Scan for the cell matching the given text and deliver its (x, y) coordinate at center. 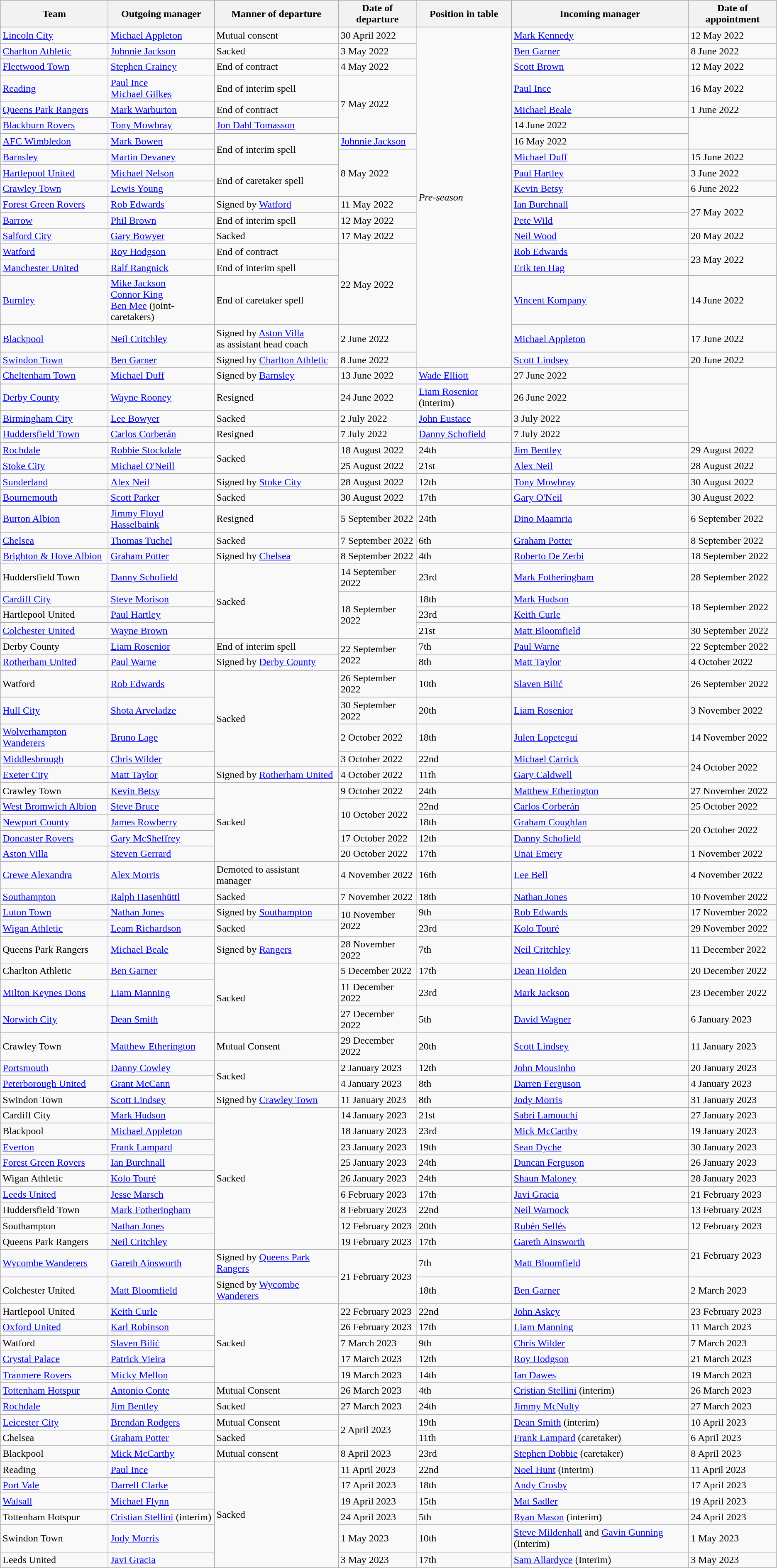
7 November 2022 (377, 897)
Ian Dawes (600, 1375)
14 September 2022 (377, 578)
7 September 2022 (377, 540)
1 June 2022 (733, 110)
26 February 2023 (377, 1327)
Mark Warburton (161, 110)
3 July 2022 (600, 418)
Liam Rosenior (interim) (464, 397)
17 June 2022 (733, 339)
Newport County (54, 822)
Tranmere Rovers (54, 1375)
25 January 2023 (377, 1163)
Jon Dahl Tomasson (276, 125)
Mark Bowen (161, 141)
Hull City (54, 711)
Bruno Lage (161, 737)
Position in table (464, 14)
16th (464, 875)
27 January 2023 (733, 1115)
Signed by Rotherham United (276, 775)
Alex Morris (161, 875)
Shaun Maloney (600, 1179)
Dean Smith (interim) (600, 1422)
Patrick Vieira (161, 1359)
Signed by Chelsea (276, 556)
Wayne Rooney (161, 397)
Signed by Charlton Athletic (276, 360)
Robbie Stockdale (161, 450)
17 November 2022 (733, 912)
Pete Wild (600, 220)
David Wagner (600, 1020)
Vincent Kompany (600, 301)
Signed by Southampton (276, 912)
Paul Ince Michael Gilkes (161, 88)
Leam Richardson (161, 928)
Cheltenham Town (54, 376)
18 January 2023 (377, 1131)
6th (464, 540)
Luton Town (54, 912)
Manchester United (54, 268)
27 May 2022 (733, 212)
Roberto De Zerbi (600, 556)
Julen Lopetegui (600, 737)
Ryan Mason (interim) (600, 1517)
11 May 2022 (377, 204)
2 March 2023 (733, 1290)
17 March 2023 (377, 1359)
Graham Coughlan (600, 822)
Portsmouth (54, 1068)
Mat Sadler (600, 1501)
Frank Lampard (caretaker) (600, 1438)
John Mousinho (600, 1068)
Sunderland (54, 482)
Dean Holden (600, 971)
Rotherham United (54, 662)
6 January 2023 (733, 1020)
AFC Wimbledon (54, 141)
28 September 2022 (733, 578)
Milton Keynes Dons (54, 992)
5 September 2022 (377, 519)
Sam Allardyce (Interim) (600, 1560)
14 November 2022 (733, 737)
Crystal Palace (54, 1359)
2 July 2022 (377, 418)
24 June 2022 (377, 397)
Burton Albion (54, 519)
2 June 2022 (377, 339)
Danny Cowley (161, 1068)
Ralf Rangnick (161, 268)
27 December 2022 (377, 1020)
Birmingham City (54, 418)
11 March 2023 (733, 1327)
Neil Wood (600, 236)
Karl Robinson (161, 1327)
30 January 2023 (733, 1147)
Leicester City (54, 1422)
24 October 2022 (733, 767)
Exeter City (54, 775)
14th (464, 1375)
Lincoln City (54, 35)
18 August 2022 (377, 450)
Burnley (54, 301)
Stephen Dobbie (caretaker) (600, 1454)
Brighton & Hove Albion (54, 556)
19 February 2023 (377, 1242)
Dean Smith (161, 1020)
Martin Devaney (161, 157)
Signed by Wycombe Wanderers (276, 1290)
2 April 2023 (377, 1430)
Sean Dyche (600, 1147)
28 November 2022 (377, 950)
Wolverhampton Wanderers (54, 737)
Micky Mellon (161, 1375)
Erik ten Hag (600, 268)
Date of appointment (733, 14)
Steve Bruce (161, 806)
Aston Villa (54, 854)
Wayne Brown (161, 631)
13 June 2022 (377, 376)
Incoming manager (600, 14)
6 February 2023 (377, 1194)
27 June 2022 (600, 376)
Walsall (54, 1501)
6 April 2023 (733, 1438)
23 February 2023 (733, 1311)
Andy Crosby (600, 1485)
26 June 2022 (600, 397)
20 June 2022 (733, 360)
Outgoing manager (161, 14)
Signed by Barnsley (276, 376)
Frank Lampard (161, 1147)
28 January 2023 (733, 1179)
Team (54, 14)
Noel Hunt (interim) (600, 1470)
1 November 2022 (733, 854)
10 April 2023 (733, 1422)
Blackburn Rovers (54, 125)
Oxford United (54, 1327)
Steven Gerrard (161, 854)
20 May 2022 (733, 236)
22 May 2022 (377, 285)
Brendan Rodgers (161, 1422)
23 January 2023 (377, 1147)
Shota Arveladze (161, 711)
14 January 2023 (377, 1115)
Jimmy Floyd Hasselbaink (161, 519)
2 October 2022 (377, 737)
3 November 2022 (733, 711)
Mike Jackson Connor King Ben Mee (joint-caretakers) (161, 301)
Ralph Hasenhüttl (161, 897)
17 May 2022 (377, 236)
Fleetwood Town (54, 67)
25 August 2022 (377, 466)
Jesse Marsch (161, 1194)
29 August 2022 (733, 450)
John Eustace (464, 418)
Barrow (54, 220)
Dino Maamria (600, 519)
Signed by Crawley Town (276, 1099)
Darren Ferguson (600, 1084)
Salford City (54, 236)
20 January 2023 (733, 1068)
James Rowberry (161, 822)
Signed by Aston Villaas assistant head coach (276, 339)
Grant McCann (161, 1084)
Phil Brown (161, 220)
Demoted to assistant manager (276, 875)
Darrell Clarke (161, 1485)
20 December 2022 (733, 971)
25 October 2022 (733, 806)
3 June 2022 (733, 173)
Doncaster Rovers (54, 838)
Thomas Tuchel (161, 540)
Michael O'Neill (161, 466)
Mark Jackson (600, 992)
Antonio Conte (161, 1390)
17 October 2022 (377, 838)
Rubén Sellés (600, 1226)
Signed by Derby County (276, 662)
30 April 2022 (377, 35)
West Bromwich Albion (54, 806)
Date of departure (377, 14)
Port Vale (54, 1485)
Signed by Queens Park Rangers (276, 1263)
Crewe Alexandra (54, 875)
Gary O'Neil (600, 497)
2 January 2023 (377, 1068)
Gary Bowyer (161, 236)
Stoke City (54, 466)
Norwich City (54, 1020)
3 October 2022 (377, 759)
8 May 2022 (377, 173)
Signed by Rangers (276, 950)
Barnsley (54, 157)
Middlesbrough (54, 759)
29 November 2022 (733, 928)
Lee Bell (600, 875)
23 December 2022 (733, 992)
Scott Parker (161, 497)
27 November 2022 (733, 790)
Mark Kennedy (600, 35)
Signed by Stoke City (276, 482)
31 January 2023 (733, 1099)
Stephen Crainey (161, 67)
Michael Nelson (161, 173)
Manner of departure (276, 14)
Steve Mildenhall and Gavin Gunning (Interim) (600, 1539)
15 June 2022 (733, 157)
Gary McSheffrey (161, 838)
3 May 2022 (377, 51)
7 May 2022 (377, 104)
Neil Warnock (600, 1210)
15th (464, 1501)
Duncan Ferguson (600, 1163)
Michael Carrick (600, 759)
5 December 2022 (377, 971)
19 January 2023 (733, 1131)
13 February 2023 (733, 1210)
John Askey (600, 1311)
22 February 2023 (377, 1311)
6 September 2022 (733, 519)
Wade Elliott (464, 376)
Steve Morison (161, 599)
4 May 2022 (377, 67)
Wycombe Wanderers (54, 1263)
23 May 2022 (733, 260)
6 June 2022 (733, 188)
10 October 2022 (377, 814)
Pre-season (464, 198)
Bournemouth (54, 497)
Lee Bowyer (161, 418)
Jimmy McNulty (600, 1406)
Lewis Young (161, 188)
Unai Emery (600, 854)
9 October 2022 (377, 790)
8 February 2023 (377, 1210)
Scott Brown (600, 67)
Sabri Lamouchi (600, 1115)
Everton (54, 1147)
Michael Flynn (161, 1501)
Peterborough United (54, 1084)
Gary Caldwell (600, 775)
Signed by Watford (276, 204)
21 March 2023 (733, 1359)
29 December 2022 (377, 1046)
